Capture the cell that displays the provided text and extract its [X, Y] central coordinate. 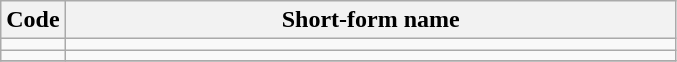
Short-form name [370, 20]
Code [33, 20]
